Scan for the cell matching the given text and deliver its [x, y] coordinate at center. 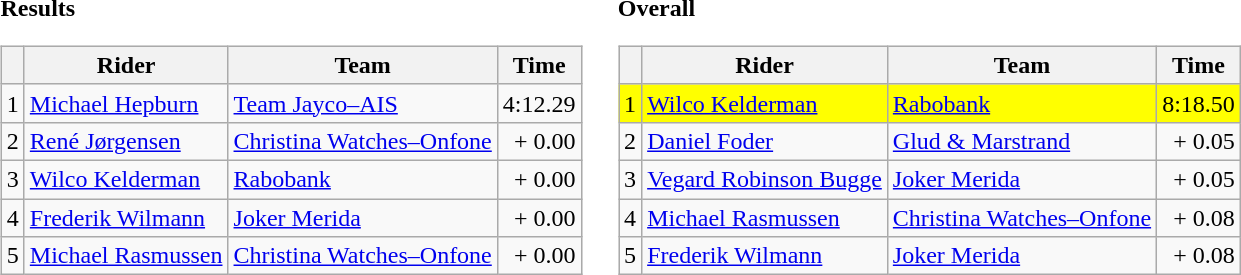
René Jørgensen [126, 141]
Vegard Robinson Bugge [765, 179]
8:18.50 [1199, 103]
Team Jayco–AIS [362, 103]
Daniel Foder [765, 141]
4:12.29 [539, 103]
Michael Hepburn [126, 103]
Glud & Marstrand [1022, 141]
